Provide the (X, Y) coordinate of the cell's center where the given text is located.  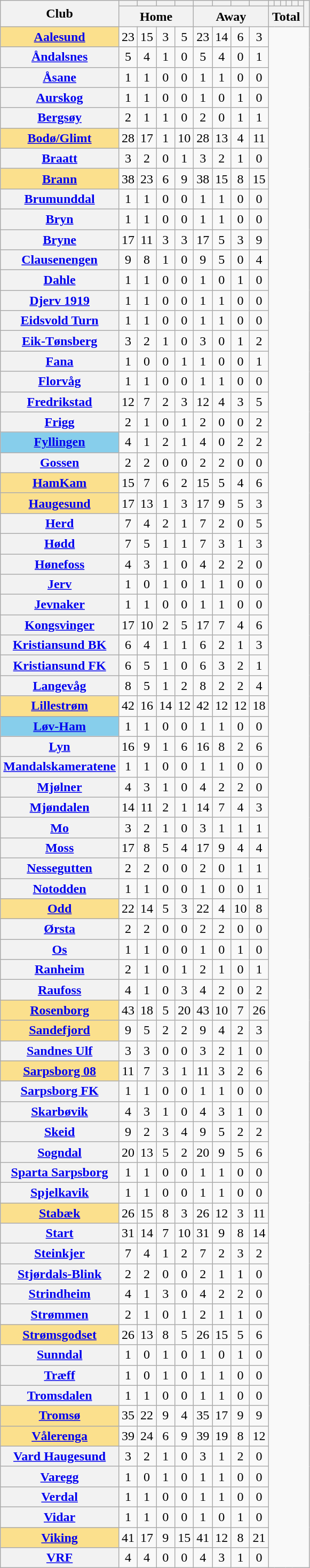
Florvåg (60, 381)
Moss (60, 848)
Vard Haugesund (60, 1456)
Braatt (60, 158)
Steinkjer (60, 1254)
Mandalskameratene (60, 767)
Ranheim (60, 970)
Vidar (60, 1517)
Nessegutten (60, 868)
Verdal (60, 1497)
Kristiansund BK (60, 645)
Kristiansund FK (60, 665)
Træff (60, 1375)
Strømmen (60, 1314)
Fyllingen (60, 442)
19 (222, 1436)
Mo (60, 827)
Djerv 1919 (60, 300)
Sarpsborg FK (60, 1091)
Total (286, 17)
Skeid (60, 1132)
Tromsø (60, 1416)
Åsane (60, 77)
Bryne (60, 239)
Sandnes Ulf (60, 1051)
Dahle (60, 280)
Herd (60, 523)
Langevåg (60, 686)
Åndalsnes (60, 57)
Hødd (60, 543)
Gossen (60, 462)
Mjøndalen (60, 807)
24 (147, 1436)
Bryn (60, 219)
Away (231, 17)
Jerv (60, 584)
Fana (60, 361)
Eik-Tønsberg (60, 341)
Lillestrøm (60, 706)
Club (60, 14)
Stabæk (60, 1213)
Sandefjord (60, 1030)
Odd (60, 909)
Fredrikstad (60, 402)
VRF (60, 1558)
Strømsgodset (60, 1335)
Os (60, 949)
Aalesund (60, 37)
Brumunddal (60, 199)
Lyn (60, 746)
Bergsøy (60, 118)
Skarbøvik (60, 1111)
Hønefoss (60, 564)
Bodø/Glimt (60, 138)
Mjølner (60, 787)
Start (60, 1233)
Clausenengen (60, 260)
Notodden (60, 888)
Sunndal (60, 1355)
Haugesund (60, 503)
Kongsvinger (60, 625)
Aurskog (60, 98)
Jevnaker (60, 605)
Spjelkavik (60, 1192)
Home (156, 17)
Tromsdalen (60, 1395)
HamKam (60, 483)
Rosenborg (60, 1010)
Raufoss (60, 990)
Løv-Ham (60, 726)
Frigg (60, 422)
Viking (60, 1537)
Sparta Sarpsborg (60, 1172)
Strindheim (60, 1294)
21 (259, 1537)
Sogndal (60, 1152)
Varegg (60, 1476)
Brann (60, 178)
Ørsta (60, 929)
Stjørdals-Blink (60, 1274)
Eidsvold Turn (60, 321)
Vålerenga (60, 1436)
Sarpsborg 08 (60, 1071)
